Detect which cell encompasses the target text, then output its (x, y) center coordinate. 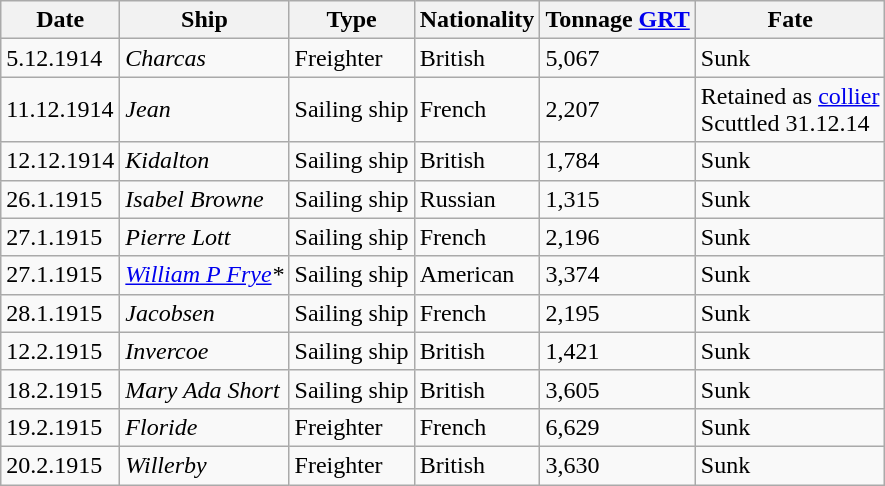
Isabel Browne (204, 199)
3,374 (618, 275)
12.12.1914 (60, 161)
Willerby (204, 465)
5,067 (618, 58)
19.2.1915 (60, 427)
William P Frye* (204, 275)
Fate (790, 20)
Jacobsen (204, 313)
26.1.1915 (60, 199)
Kidalton (204, 161)
Retained as collier Scuttled 31.12.14 (790, 110)
Date (60, 20)
2,207 (618, 110)
Nationality (477, 20)
Pierre Lott (204, 237)
2,196 (618, 237)
American (477, 275)
1,784 (618, 161)
Ship (204, 20)
Invercoe (204, 351)
Floride (204, 427)
20.2.1915 (60, 465)
11.12.1914 (60, 110)
Jean (204, 110)
18.2.1915 (60, 389)
2,195 (618, 313)
5.12.1914 (60, 58)
3,605 (618, 389)
1,421 (618, 351)
12.2.1915 (60, 351)
Mary Ada Short (204, 389)
6,629 (618, 427)
Type (352, 20)
1,315 (618, 199)
Russian (477, 199)
3,630 (618, 465)
Tonnage GRT (618, 20)
28.1.1915 (60, 313)
Charcas (204, 58)
